Determine the (x, y) coordinate at the center of the cell enclosing the given text.  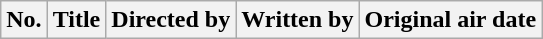
Directed by (171, 20)
Original air date (450, 20)
Title (76, 20)
No. (24, 20)
Written by (298, 20)
